Capture the cell that displays the provided text and extract its [x, y] central coordinate. 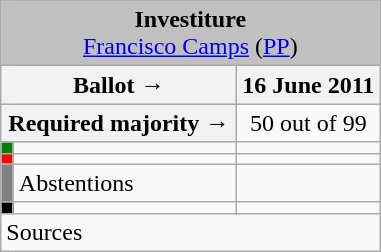
InvestitureFrancisco Camps (PP) [190, 34]
Sources [190, 232]
Required majority → [119, 123]
Ballot → [119, 85]
50 out of 99 [308, 123]
Abstentions [125, 183]
16 June 2011 [308, 85]
